For the text-containing cell, return its midpoint in [x, y] coordinate format. 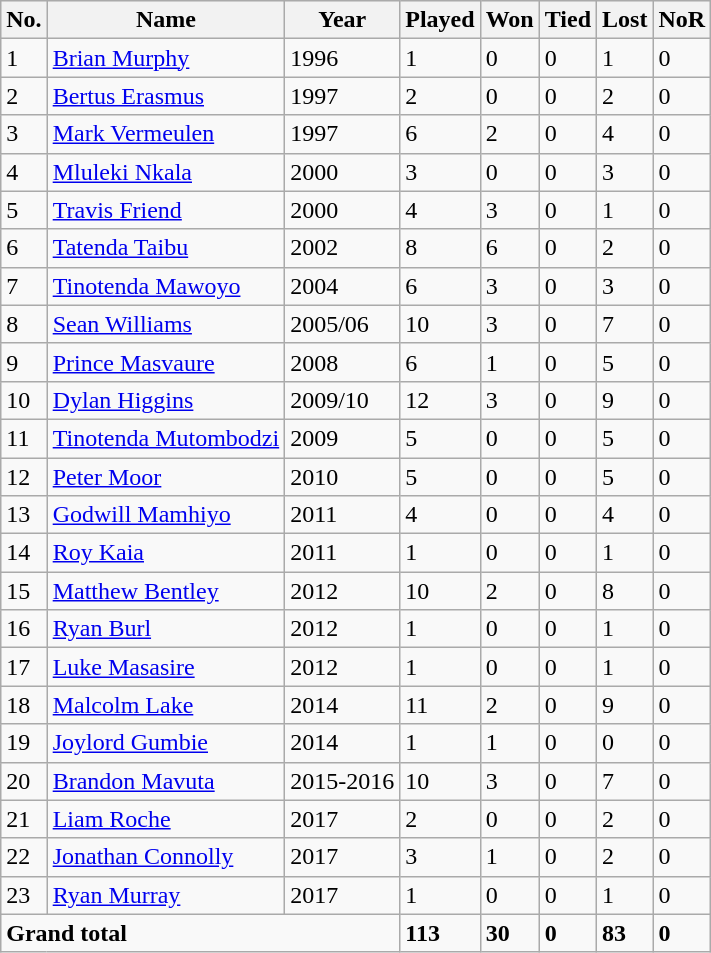
Dylan Higgins [166, 400]
2002 [342, 248]
Jonathan Connolly [166, 857]
Sean Williams [166, 324]
113 [440, 933]
18 [24, 705]
2010 [342, 477]
Roy Kaia [166, 553]
2008 [342, 362]
Lost [625, 20]
Peter Moor [166, 477]
Bertus Erasmus [166, 96]
1996 [342, 58]
Won [510, 20]
Grand total [200, 933]
17 [24, 667]
Malcolm Lake [166, 705]
16 [24, 629]
Year [342, 20]
Luke Masasire [166, 667]
23 [24, 895]
21 [24, 819]
13 [24, 515]
2009 [342, 438]
Prince Masvaure [166, 362]
Liam Roche [166, 819]
83 [625, 933]
2005/06 [342, 324]
No. [24, 20]
Tied [568, 20]
Mark Vermeulen [166, 134]
19 [24, 743]
Brian Murphy [166, 58]
20 [24, 781]
Brandon Mavuta [166, 781]
14 [24, 553]
Tatenda Taibu [166, 248]
15 [24, 591]
Matthew Bentley [166, 591]
Godwill Mamhiyo [166, 515]
Ryan Burl [166, 629]
2004 [342, 286]
Tinotenda Mawoyo [166, 286]
NoR [682, 20]
Played [440, 20]
Travis Friend [166, 210]
Joylord Gumbie [166, 743]
2009/10 [342, 400]
Ryan Murray [166, 895]
Tinotenda Mutombodzi [166, 438]
22 [24, 857]
Name [166, 20]
30 [510, 933]
2015-2016 [342, 781]
Mluleki Nkala [166, 172]
